Detect which cell encompasses the target text, then output its (x, y) center coordinate. 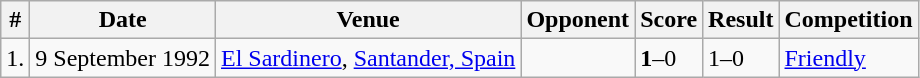
Competition (848, 20)
Opponent (578, 20)
Result (741, 20)
9 September 1992 (123, 58)
Friendly (848, 58)
1. (16, 58)
Date (123, 20)
Score (669, 20)
Venue (368, 20)
El Sardinero, Santander, Spain (368, 58)
# (16, 20)
